Locate the cell with the specified text and output its (X, Y) center coordinate. 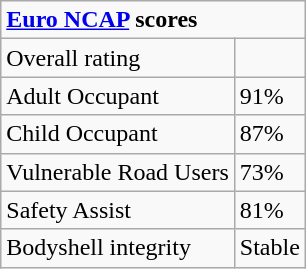
Child Occupant (118, 134)
73% (270, 172)
Overall rating (118, 58)
87% (270, 134)
81% (270, 210)
Safety Assist (118, 210)
Bodyshell integrity (118, 248)
Adult Occupant (118, 96)
Vulnerable Road Users (118, 172)
Euro NCAP scores (154, 20)
Stable (270, 248)
91% (270, 96)
